From the cell containing the given text, extract its center point as [x, y] coordinate. 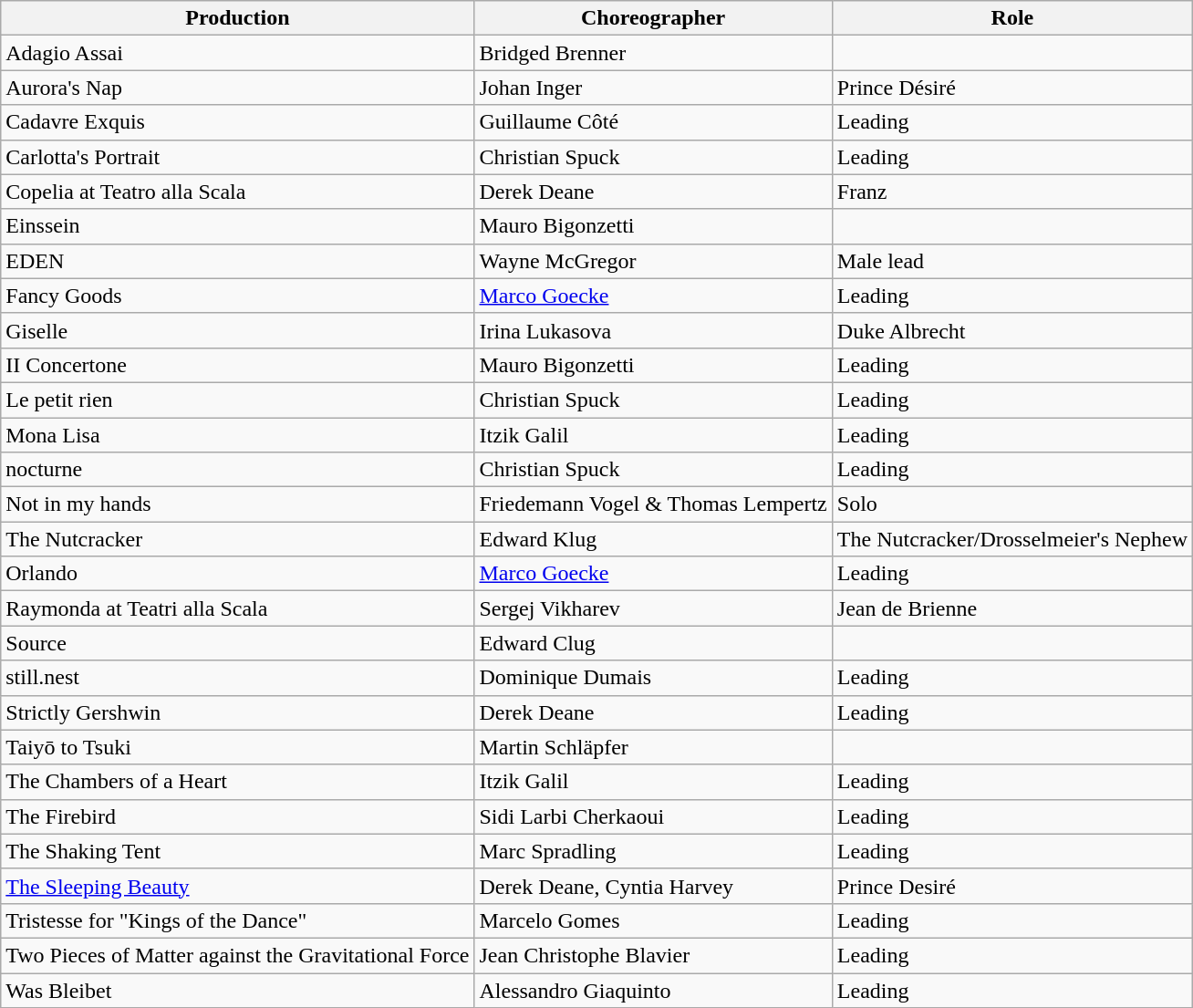
Was Bleibet [237, 990]
Not in my hands [237, 504]
Jean de Brienne [1012, 608]
Fancy Goods [237, 296]
Martin Schläpfer [653, 747]
Choreographer [653, 18]
Aurora's Nap [237, 88]
EDEN [237, 261]
Sidi Larbi Cherkaoui [653, 816]
Sergej Vikharev [653, 608]
Jean Christophe Blavier [653, 955]
Prince Desiré [1012, 886]
Marc Spradling [653, 851]
Johan Inger [653, 88]
The Chambers of a Heart [237, 782]
Le petit rien [237, 400]
Production [237, 18]
Two Pieces of Matter against the Gravitational Force [237, 955]
Friedemann Vogel & Thomas Lempertz [653, 504]
II Concertone [237, 365]
Guillaume Côté [653, 122]
Cadavre Exquis [237, 122]
Duke Albrecht [1012, 330]
Giselle [237, 330]
Source [237, 643]
nocturne [237, 470]
Solo [1012, 504]
Mona Lisa [237, 435]
Role [1012, 18]
The Nutcracker [237, 539]
Dominique Dumais [653, 678]
The Shaking Tent [237, 851]
Taiyō to Tsuki [237, 747]
Derek Deane, Cyntia Harvey [653, 886]
still.nest [237, 678]
Male lead [1012, 261]
The Firebird [237, 816]
Einssein [237, 226]
Edward Clug [653, 643]
Carlotta's Portrait [237, 157]
The Sleeping Beauty [237, 886]
Alessandro Giaquinto [653, 990]
Edward Klug [653, 539]
The Nutcracker/Drosselmeier's Nephew [1012, 539]
Tristesse for "Kings of the Dance" [237, 920]
Franz [1012, 192]
Copelia at Teatro alla Scala [237, 192]
Strictly Gershwin [237, 712]
Raymonda at Teatri alla Scala [237, 608]
Adagio Assai [237, 53]
Wayne McGregor [653, 261]
Marcelo Gomes [653, 920]
Bridged Brenner [653, 53]
Orlando [237, 574]
Irina Lukasova [653, 330]
Prince Désiré [1012, 88]
